Find where the given text appears and provide that cell's center as [X, Y] coordinate. 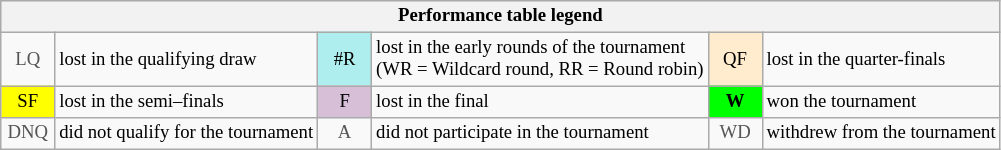
DNQ [28, 134]
#R [345, 60]
lost in the qualifying draw [186, 60]
A [345, 134]
Performance table legend [500, 16]
WD [735, 134]
did not qualify for the tournament [186, 134]
lost in the quarter-finals [881, 60]
withdrew from the tournament [881, 134]
W [735, 102]
won the tournament [881, 102]
SF [28, 102]
lost in the final [540, 102]
F [345, 102]
QF [735, 60]
lost in the early rounds of the tournament(WR = Wildcard round, RR = Round robin) [540, 60]
did not participate in the tournament [540, 134]
LQ [28, 60]
lost in the semi–finals [186, 102]
